Return (x, y) of the center of cell containing provided text 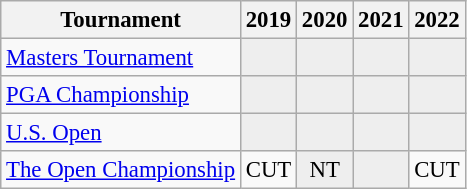
The Open Championship (121, 170)
NT (325, 170)
2022 (437, 20)
U.S. Open (121, 133)
2020 (325, 20)
PGA Championship (121, 95)
2019 (268, 20)
Masters Tournament (121, 58)
2021 (381, 20)
Tournament (121, 20)
